Find where the given text appears and provide that cell's center as (x, y) coordinate. 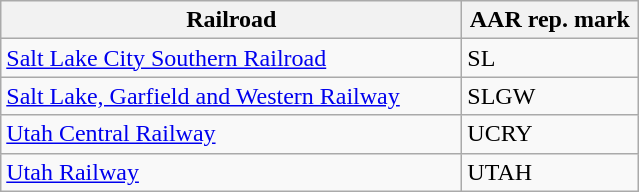
UTAH (550, 172)
Utah Central Railway (232, 134)
SLGW (550, 96)
Salt Lake, Garfield and Western Railway (232, 96)
Utah Railway (232, 172)
AAR rep. mark (550, 20)
UCRY (550, 134)
SL (550, 58)
Salt Lake City Southern Railroad (232, 58)
Railroad (232, 20)
